Return (x, y) of the center of cell containing provided text 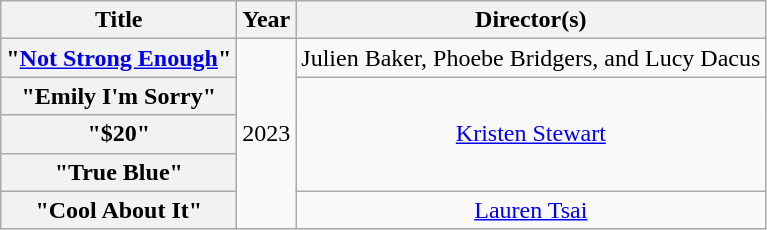
Kristen Stewart (531, 134)
Title (119, 20)
"True Blue" (119, 172)
"Cool About It" (119, 210)
"$20" (119, 134)
"Not Strong Enough" (119, 58)
Director(s) (531, 20)
"Emily I'm Sorry" (119, 96)
2023 (266, 134)
Lauren Tsai (531, 210)
Year (266, 20)
Julien Baker, Phoebe Bridgers, and Lucy Dacus (531, 58)
